Pinpoint the cell where the given text exists, returning its [X, Y] midpoint coordinate. 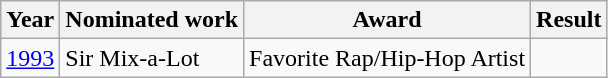
1993 [30, 58]
Favorite Rap/Hip-Hop Artist [388, 58]
Year [30, 20]
Sir Mix-a-Lot [152, 58]
Nominated work [152, 20]
Result [569, 20]
Award [388, 20]
